Pinpoint the cell where the given text exists, returning its (x, y) midpoint coordinate. 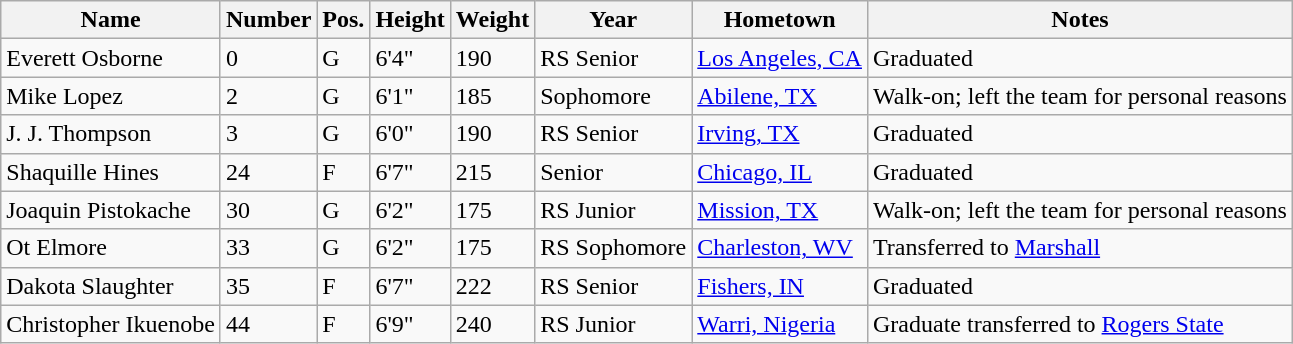
Weight (492, 20)
Mike Lopez (111, 96)
3 (268, 134)
Mission, TX (780, 210)
Joaquin Pistokache (111, 210)
6'0" (410, 134)
Year (614, 20)
Ot Elmore (111, 248)
Sophomore (614, 96)
215 (492, 172)
222 (492, 286)
Hometown (780, 20)
Irving, TX (780, 134)
240 (492, 324)
Charleston, WV (780, 248)
185 (492, 96)
Notes (1080, 20)
Number (268, 20)
6'9" (410, 324)
Chicago, IL (780, 172)
30 (268, 210)
Name (111, 20)
Transferred to Marshall (1080, 248)
Fishers, IN (780, 286)
Los Angeles, CA (780, 58)
J. J. Thompson (111, 134)
44 (268, 324)
Graduate transferred to Rogers State (1080, 324)
Pos. (344, 20)
Abilene, TX (780, 96)
6'4" (410, 58)
Shaquille Hines (111, 172)
35 (268, 286)
6'1" (410, 96)
Dakota Slaughter (111, 286)
2 (268, 96)
0 (268, 58)
Height (410, 20)
RS Sophomore (614, 248)
24 (268, 172)
Senior (614, 172)
Christopher Ikuenobe (111, 324)
33 (268, 248)
Everett Osborne (111, 58)
Warri, Nigeria (780, 324)
